Search for the cell housing the specified text and yield its [x, y] center coordinate. 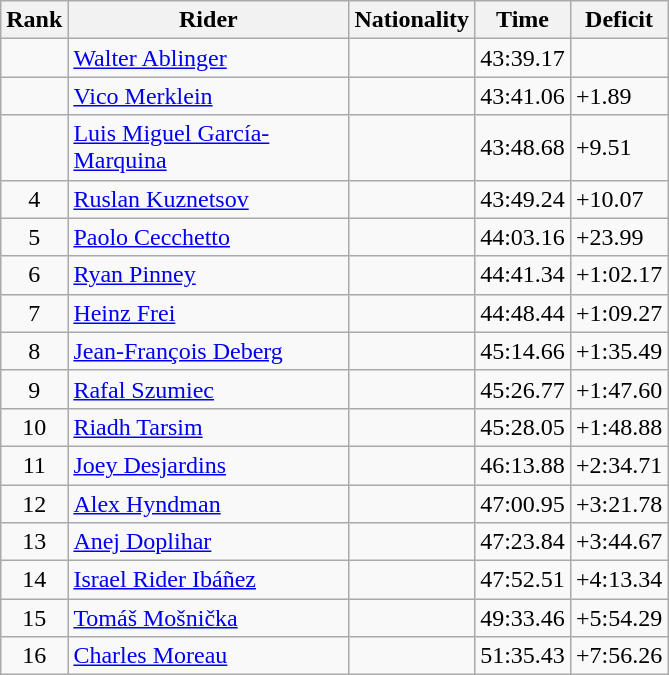
+1:02.17 [618, 275]
Rank [34, 20]
45:28.05 [523, 427]
+3:21.78 [618, 503]
Nationality [412, 20]
+23.99 [618, 237]
43:48.68 [523, 148]
Israel Rider Ibáñez [208, 580]
44:48.44 [523, 313]
Joey Desjardins [208, 465]
11 [34, 465]
Charles Moreau [208, 656]
15 [34, 618]
+1:47.60 [618, 389]
Ryan Pinney [208, 275]
+10.07 [618, 199]
43:39.17 [523, 58]
6 [34, 275]
Heinz Frei [208, 313]
44:03.16 [523, 237]
47:23.84 [523, 542]
12 [34, 503]
Rafal Szumiec [208, 389]
43:41.06 [523, 96]
+4:13.34 [618, 580]
46:13.88 [523, 465]
49:33.46 [523, 618]
5 [34, 237]
+2:34.71 [618, 465]
16 [34, 656]
8 [34, 351]
9 [34, 389]
Riadh Tarsim [208, 427]
+1.89 [618, 96]
+1:48.88 [618, 427]
13 [34, 542]
+1:09.27 [618, 313]
+1:35.49 [618, 351]
Alex Hyndman [208, 503]
44:41.34 [523, 275]
14 [34, 580]
Ruslan Kuznetsov [208, 199]
47:52.51 [523, 580]
Deficit [618, 20]
+7:56.26 [618, 656]
45:14.66 [523, 351]
Jean-François Deberg [208, 351]
Walter Ablinger [208, 58]
Rider [208, 20]
51:35.43 [523, 656]
Vico Merklein [208, 96]
Tomáš Mošnička [208, 618]
+3:44.67 [618, 542]
10 [34, 427]
+9.51 [618, 148]
+5:54.29 [618, 618]
43:49.24 [523, 199]
47:00.95 [523, 503]
4 [34, 199]
Luis Miguel García-Marquina [208, 148]
Paolo Cecchetto [208, 237]
Anej Doplihar [208, 542]
7 [34, 313]
45:26.77 [523, 389]
Time [523, 20]
